Extract the (x, y) coordinate from the center of the cell holding the provided text.  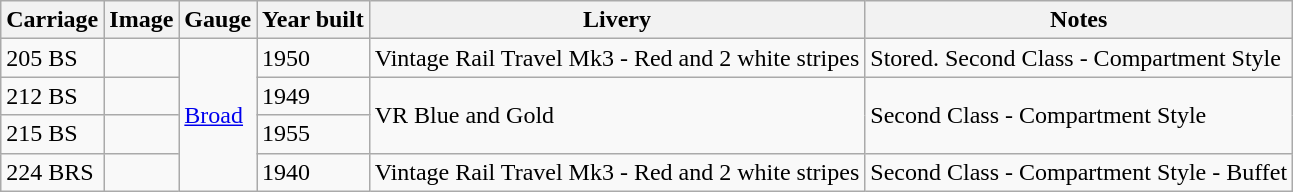
Stored. Second Class - Compartment Style (1079, 58)
Gauge (218, 20)
215 BS (52, 134)
205 BS (52, 58)
212 BS (52, 96)
Carriage (52, 20)
Broad (218, 115)
VR Blue and Gold (617, 115)
Second Class - Compartment Style (1079, 115)
Image (142, 20)
Livery (617, 20)
Year built (314, 20)
1949 (314, 96)
Notes (1079, 20)
1950 (314, 58)
Second Class - Compartment Style - Buffet (1079, 172)
1955 (314, 134)
224 BRS (52, 172)
1940 (314, 172)
